Pinpoint the cell where the given text exists, returning its (x, y) midpoint coordinate. 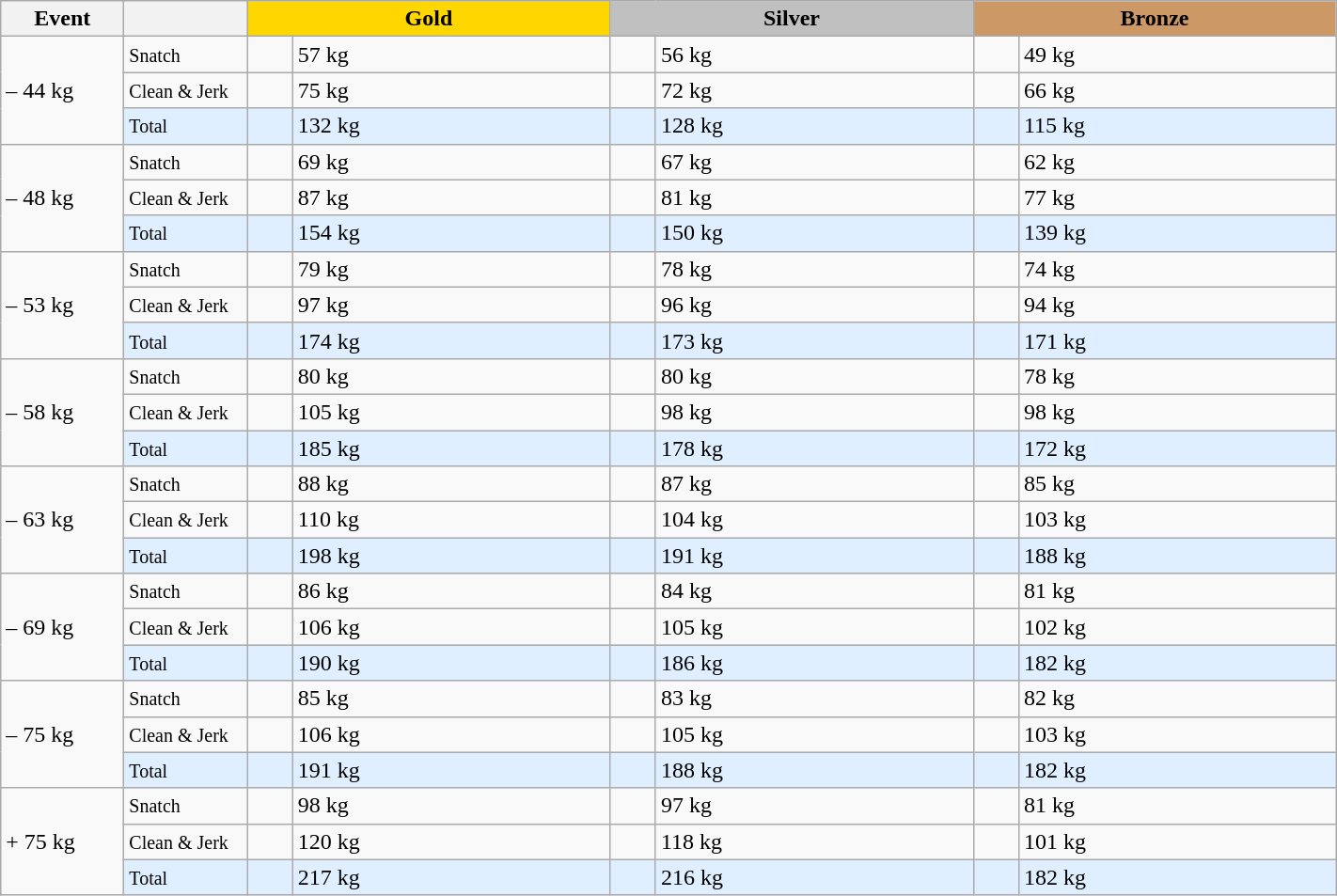
120 kg (451, 841)
Silver (792, 19)
86 kg (451, 591)
173 kg (814, 340)
186 kg (814, 663)
104 kg (814, 520)
66 kg (1177, 90)
84 kg (814, 591)
Event (62, 19)
– 69 kg (62, 627)
– 75 kg (62, 734)
56 kg (814, 55)
178 kg (814, 448)
185 kg (451, 448)
62 kg (1177, 162)
154 kg (451, 233)
77 kg (1177, 197)
75 kg (451, 90)
171 kg (1177, 340)
67 kg (814, 162)
132 kg (451, 126)
Gold (429, 19)
102 kg (1177, 627)
88 kg (451, 484)
96 kg (814, 305)
101 kg (1177, 841)
74 kg (1177, 269)
+ 75 kg (62, 841)
198 kg (451, 556)
83 kg (814, 699)
128 kg (814, 126)
139 kg (1177, 233)
217 kg (451, 877)
82 kg (1177, 699)
174 kg (451, 340)
79 kg (451, 269)
94 kg (1177, 305)
– 58 kg (62, 412)
– 48 kg (62, 197)
69 kg (451, 162)
190 kg (451, 663)
172 kg (1177, 448)
118 kg (814, 841)
110 kg (451, 520)
– 44 kg (62, 90)
216 kg (814, 877)
Bronze (1155, 19)
150 kg (814, 233)
– 53 kg (62, 305)
115 kg (1177, 126)
57 kg (451, 55)
72 kg (814, 90)
49 kg (1177, 55)
– 63 kg (62, 520)
